Provide the (X, Y) coordinate of the cell's center where the given text is located.  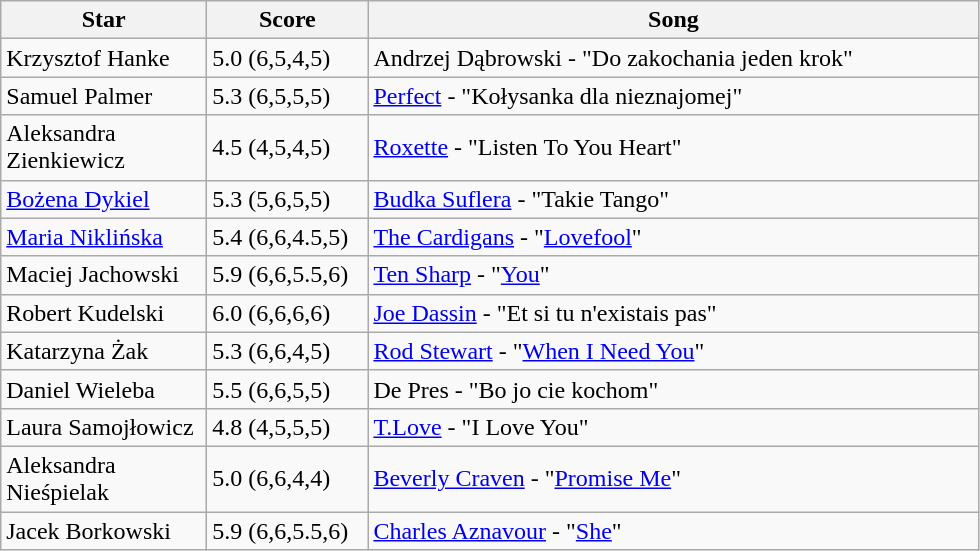
Charles Aznavour - "She" (674, 531)
Maria Niklińska (104, 237)
Score (288, 20)
Perfect - "Kołysanka dla nieznajomej" (674, 96)
4.8 (4,5,5,5) (288, 427)
The Cardigans - "Lovefool" (674, 237)
T.Love - "I Love You" (674, 427)
5.0 (6,5,4,5) (288, 58)
Laura Samojłowicz (104, 427)
Beverly Craven - "Promise Me" (674, 478)
Budka Suflera - "Takie Tango" (674, 199)
Ten Sharp - "You" (674, 275)
Katarzyna Żak (104, 351)
5.3 (5,6,5,5) (288, 199)
Andrzej Dąbrowski - "Do zakochania jeden krok" (674, 58)
Rod Stewart - "When I Need You" (674, 351)
4.5 (4,5,4,5) (288, 148)
Roxette - "Listen To You Heart" (674, 148)
Aleksandra Nieśpielak (104, 478)
Krzysztof Hanke (104, 58)
Aleksandra Zienkiewicz (104, 148)
Maciej Jachowski (104, 275)
5.5 (6,6,5,5) (288, 389)
Daniel Wieleba (104, 389)
De Pres - "Bo jo cie kochom" (674, 389)
5.4 (6,6,4.5,5) (288, 237)
Star (104, 20)
Joe Dassin - "Et si tu n'existais pas" (674, 313)
Samuel Palmer (104, 96)
5.0 (6,6,4,4) (288, 478)
Jacek Borkowski (104, 531)
5.3 (6,6,4,5) (288, 351)
Robert Kudelski (104, 313)
Bożena Dykiel (104, 199)
Song (674, 20)
5.3 (6,5,5,5) (288, 96)
6.0 (6,6,6,6) (288, 313)
